Locate the cell with the specified text and output its (X, Y) center coordinate. 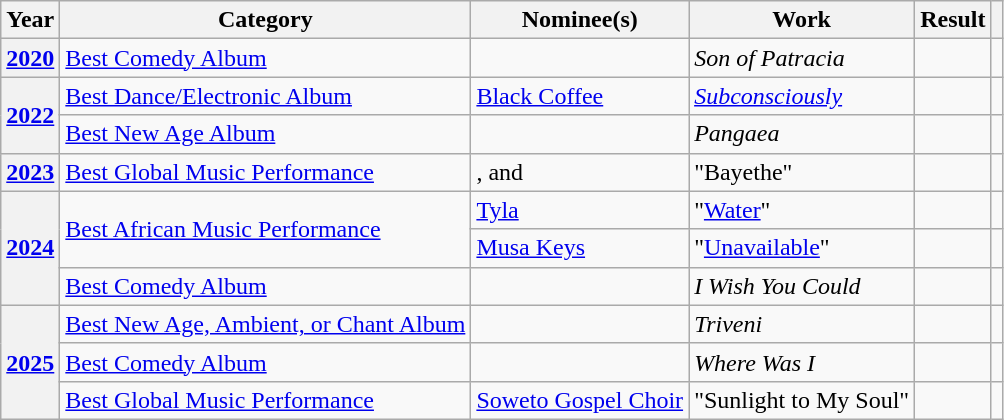
Work (802, 20)
2024 (30, 248)
Result (953, 20)
Subconsciously (802, 96)
"Sunlight to My Soul" (802, 400)
Category (266, 20)
Pangaea (802, 134)
Musa Keys (580, 248)
Nominee(s) (580, 20)
Best New Age Album (266, 134)
Where Was I (802, 362)
2020 (30, 58)
2023 (30, 172)
"Water" (802, 210)
"Unavailable" (802, 248)
Triveni (802, 324)
Year (30, 20)
Tyla (580, 210)
Soweto Gospel Choir (580, 400)
, and (580, 172)
"Bayethe" (802, 172)
Son of Patracia (802, 58)
I Wish You Could (802, 286)
Best New Age, Ambient, or Chant Album (266, 324)
Best African Music Performance (266, 229)
Best Dance/Electronic Album (266, 96)
2022 (30, 115)
2025 (30, 362)
Black Coffee (580, 96)
